Scan for the cell matching the given text and deliver its [x, y] coordinate at center. 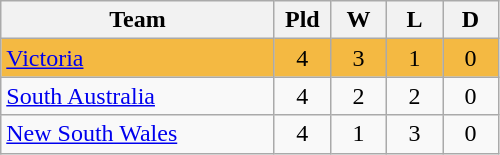
Pld [302, 20]
D [470, 20]
Team [138, 20]
New South Wales [138, 134]
South Australia [138, 96]
W [358, 20]
Victoria [138, 58]
L [414, 20]
